Extract the (X, Y) coordinate from the center of the cell holding the provided text.  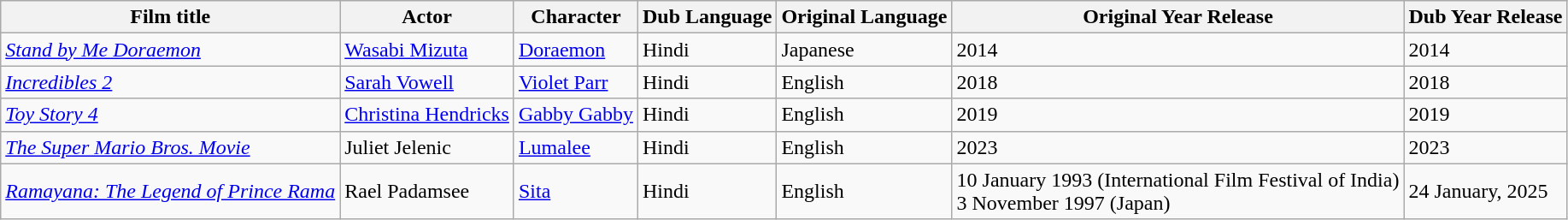
Wasabi Mizuta (427, 50)
The Super Mario Bros. Movie (171, 147)
Doraemon (576, 50)
Christina Hendricks (427, 115)
Film title (171, 17)
Ramayana: The Legend of Prince Rama (171, 192)
Toy Story 4 (171, 115)
Actor (427, 17)
Stand by Me Doraemon (171, 50)
Character (576, 17)
Japanese (865, 50)
Gabby Gabby (576, 115)
Juliet Jelenic (427, 147)
Original Year Release (1177, 17)
Rael Padamsee (427, 192)
Sita (576, 192)
24 January, 2025 (1485, 192)
Dub Language (707, 17)
Incredibles 2 (171, 82)
Dub Year Release (1485, 17)
10 January 1993 (International Film Festival of India)3 November 1997 (Japan) (1177, 192)
Lumalee (576, 147)
Violet Parr (576, 82)
Sarah Vowell (427, 82)
Original Language (865, 17)
